From the cell containing the given text, extract its center point as (x, y) coordinate. 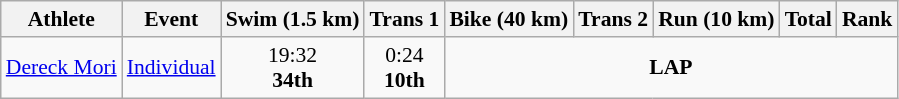
Trans 1 (404, 19)
Run (10 km) (716, 19)
Individual (172, 68)
Total (808, 19)
19:3234th (293, 68)
LAP (670, 68)
Rank (868, 19)
0:2410th (404, 68)
Trans 2 (613, 19)
Swim (1.5 km) (293, 19)
Bike (40 km) (508, 19)
Event (172, 19)
Dereck Mori (62, 68)
Athlete (62, 19)
